Search for the cell housing the specified text and yield its [X, Y] center coordinate. 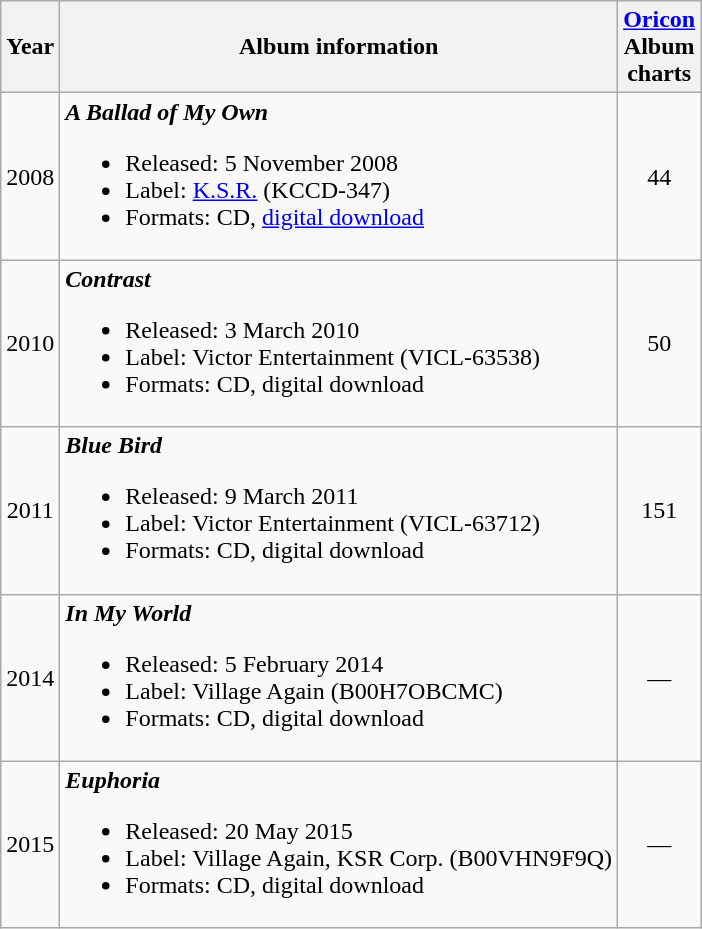
2010 [30, 344]
50 [660, 344]
Album information [339, 47]
Year [30, 47]
ContrastReleased: 3 March 2010Label: Victor Entertainment (VICL-63538)Formats: CD, digital download [339, 344]
In My WorldReleased: 5 February 2014Label: Village Again (B00H7OBCMC)Formats: CD, digital download [339, 678]
44 [660, 176]
2015 [30, 844]
2014 [30, 678]
Blue BirdReleased: 9 March 2011Label: Victor Entertainment (VICL-63712)Formats: CD, digital download [339, 510]
2008 [30, 176]
OriconAlbumcharts [660, 47]
EuphoriaReleased: 20 May 2015Label: Village Again, KSR Corp. (B00VHN9F9Q)Formats: CD, digital download [339, 844]
2011 [30, 510]
151 [660, 510]
A Ballad of My OwnReleased: 5 November 2008Label: K.S.R. (KCCD-347)Formats: CD, digital download [339, 176]
